Find where the given text appears and provide that cell's center as (x, y) coordinate. 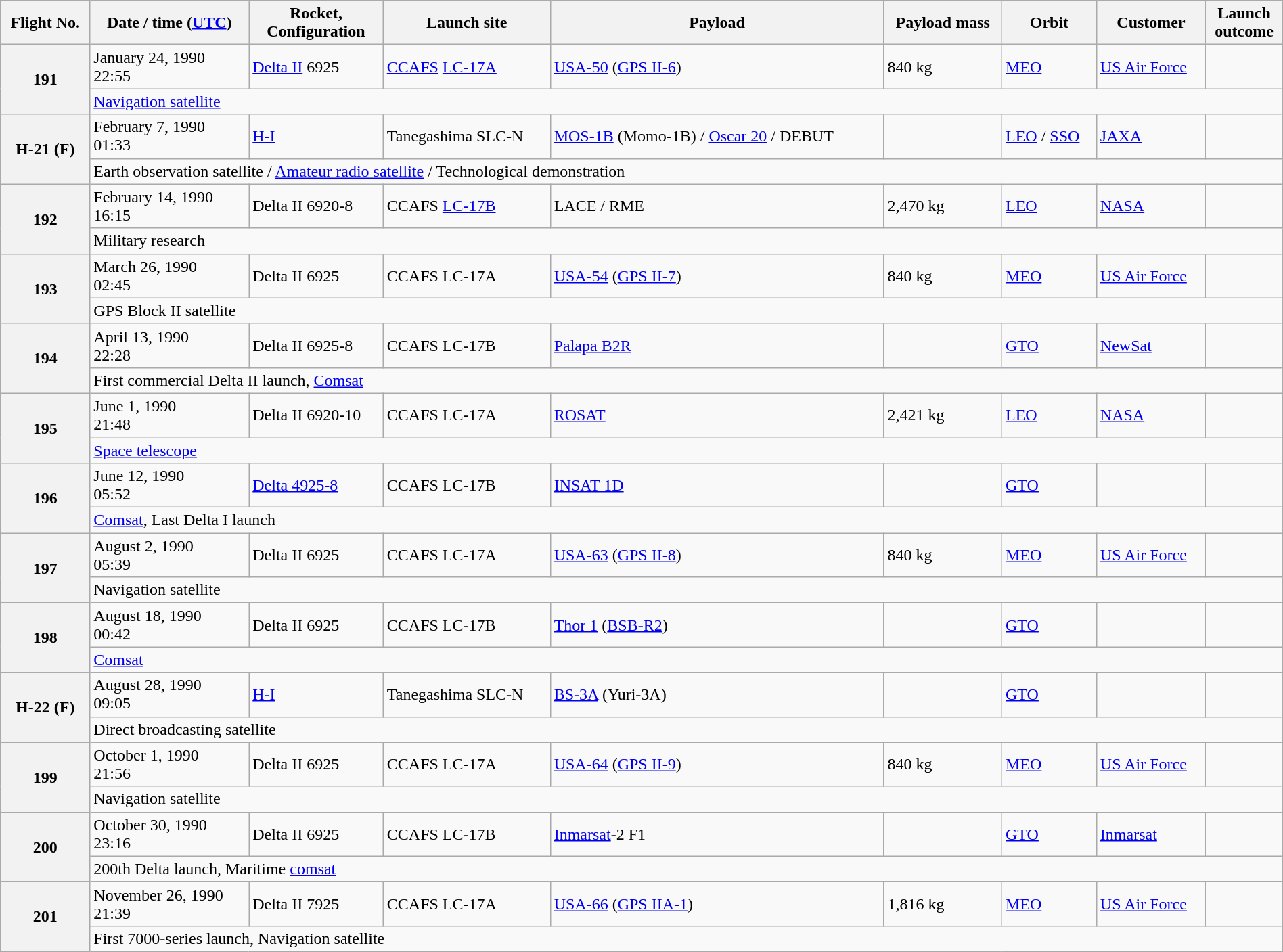
200 (45, 847)
October 1, 199021:56 (169, 765)
2,421 kg (943, 415)
H-22 (F) (45, 708)
GPS Block II satellite (686, 311)
Comsat, Last Delta I launch (686, 520)
Thor 1 (BSB-R2) (717, 625)
201 (45, 916)
March 26, 199002:45 (169, 276)
199 (45, 777)
Payload (717, 23)
ROSAT (717, 415)
USA-50 (GPS II-6) (717, 66)
Inmarsat-2 F1 (717, 834)
LACE / RME (717, 206)
JAXA (1150, 137)
Delta II 6925-8 (317, 345)
1,816 kg (943, 904)
April 13, 199022:28 (169, 345)
Customer (1150, 23)
H-21 (F) (45, 149)
USA-64 (GPS II-9) (717, 765)
Delta II 6920-8 (317, 206)
BS-3A (Yuri-3A) (717, 694)
192 (45, 219)
Rocket, Configuration (317, 23)
August 18, 199000:42 (169, 625)
February 14, 199016:15 (169, 206)
Palapa B2R (717, 345)
194 (45, 359)
INSAT 1D (717, 486)
August 28, 199009:05 (169, 694)
200th Delta launch, Maritime comsat (686, 869)
June 12, 199005:52 (169, 486)
USA-63 (GPS II-8) (717, 555)
Date / time (UTC) (169, 23)
Payload mass (943, 23)
Direct broadcasting satellite (686, 729)
November 26, 199021:39 (169, 904)
191 (45, 80)
First commercial Delta II launch, Comsat (686, 380)
Inmarsat (1150, 834)
195 (45, 428)
Earth observation satellite / Amateur radio satellite / Technological demonstration (686, 171)
USA-66 (GPS IIA-1) (717, 904)
Space telescope (686, 450)
197 (45, 568)
2,470 kg (943, 206)
NewSat (1150, 345)
LEO / SSO (1049, 137)
Delta II 7925 (317, 904)
Delta 4925-8 (317, 486)
June 1, 199021:48 (169, 415)
Comsat (686, 660)
August 2, 199005:39 (169, 555)
Launch site (467, 23)
October 30, 199023:16 (169, 834)
198 (45, 637)
USA-54 (GPS II-7) (717, 276)
Launch outcome (1244, 23)
Delta II 6920-10 (317, 415)
MOS-1B (Momo-1B) / Oscar 20 / DEBUT (717, 137)
Flight No. (45, 23)
Orbit (1049, 23)
193 (45, 288)
First 7000-series launch, Navigation satellite (686, 938)
February 7, 199001:33 (169, 137)
January 24, 199022:55 (169, 66)
196 (45, 498)
Military research (686, 241)
